Locate the cell with the specified text and output its [X, Y] center coordinate. 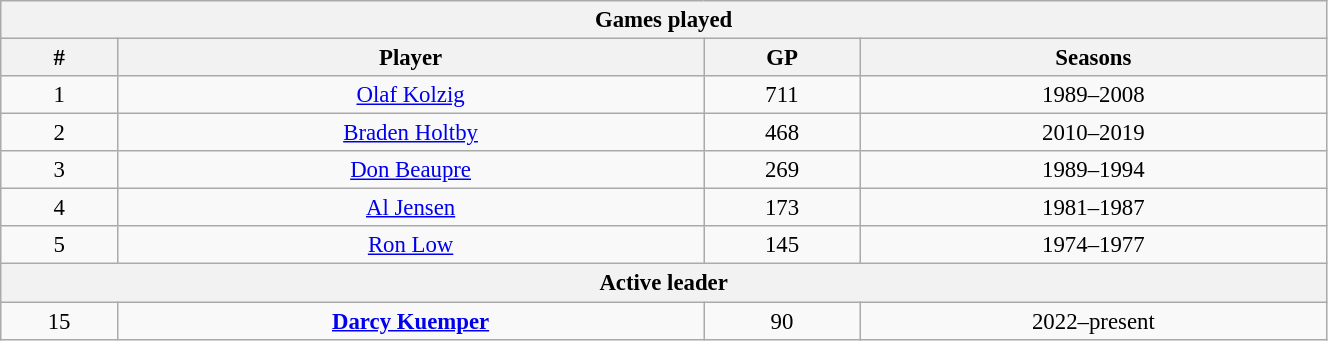
Seasons [1093, 58]
269 [782, 170]
2010–2019 [1093, 133]
Al Jensen [410, 208]
Braden Holtby [410, 133]
Darcy Kuemper [410, 321]
173 [782, 208]
Ron Low [410, 245]
GP [782, 58]
2022–present [1093, 321]
15 [60, 321]
3 [60, 170]
145 [782, 245]
Olaf Kolzig [410, 95]
2 [60, 133]
1974–1977 [1093, 245]
1981–1987 [1093, 208]
711 [782, 95]
1989–2008 [1093, 95]
90 [782, 321]
468 [782, 133]
Games played [664, 20]
1 [60, 95]
4 [60, 208]
Active leader [664, 283]
1989–1994 [1093, 170]
# [60, 58]
5 [60, 245]
Player [410, 58]
Don Beaupre [410, 170]
